Scan for the cell matching the given text and deliver its [x, y] coordinate at center. 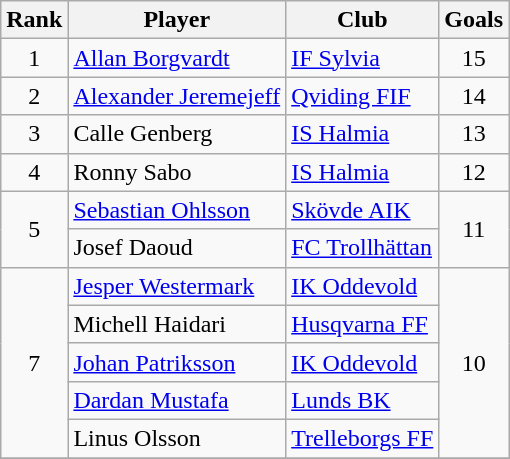
Alexander Jeremejeff [177, 96]
Dardan Mustafa [177, 400]
Lunds BK [362, 400]
Player [177, 20]
Allan Borgvardt [177, 58]
Michell Haidari [177, 324]
11 [474, 229]
Qviding FIF [362, 96]
Ronny Sabo [177, 172]
10 [474, 362]
Rank [34, 20]
4 [34, 172]
Husqvarna FF [362, 324]
12 [474, 172]
1 [34, 58]
FC Trollhättan [362, 248]
7 [34, 362]
Club [362, 20]
Josef Daoud [177, 248]
15 [474, 58]
Sebastian Ohlsson [177, 210]
Goals [474, 20]
Jesper Westermark [177, 286]
Calle Genberg [177, 134]
3 [34, 134]
Johan Patriksson [177, 362]
IF Sylvia [362, 58]
14 [474, 96]
2 [34, 96]
Linus Olsson [177, 438]
5 [34, 229]
13 [474, 134]
Trelleborgs FF [362, 438]
Skövde AIK [362, 210]
